Locate the cell with the specified text and output its [X, Y] center coordinate. 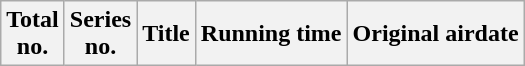
Running time [271, 34]
Title [166, 34]
Totalno. [33, 34]
Original airdate [436, 34]
Seriesno. [100, 34]
